Scan for the cell matching the given text and deliver its (X, Y) coordinate at center. 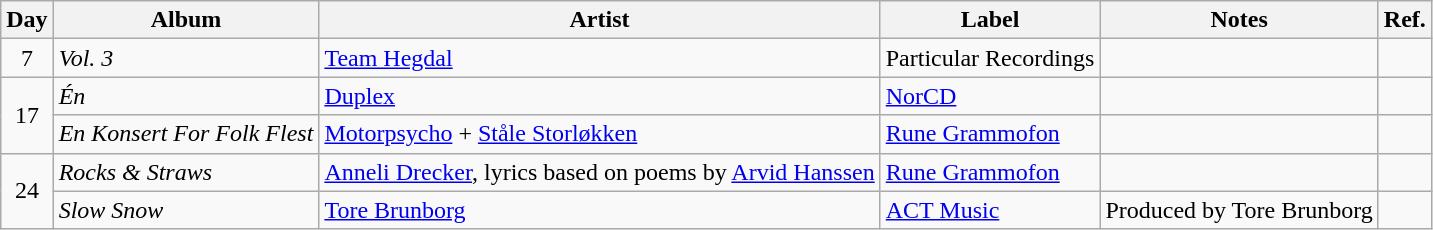
Én (186, 96)
17 (27, 115)
Anneli Drecker, lyrics based on poems by Arvid Hanssen (600, 172)
Rocks & Straws (186, 172)
Motorpsycho + Ståle Storløkken (600, 134)
NorCD (990, 96)
Slow Snow (186, 210)
Ref. (1404, 20)
Vol. 3 (186, 58)
Album (186, 20)
En Konsert For Folk Flest (186, 134)
Produced by Tore Brunborg (1239, 210)
Notes (1239, 20)
Artist (600, 20)
Label (990, 20)
Particular Recordings (990, 58)
ACT Music (990, 210)
Duplex (600, 96)
7 (27, 58)
Team Hegdal (600, 58)
24 (27, 191)
Tore Brunborg (600, 210)
Day (27, 20)
